Output the (X, Y) coordinate of the center of the cell containing the given text.  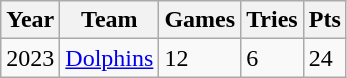
Dolphins (110, 58)
Year (30, 20)
2023 (30, 58)
6 (272, 58)
Team (110, 20)
Games (200, 20)
12 (200, 58)
24 (324, 58)
Pts (324, 20)
Tries (272, 20)
